Detect which cell encompasses the target text, then output its [X, Y] center coordinate. 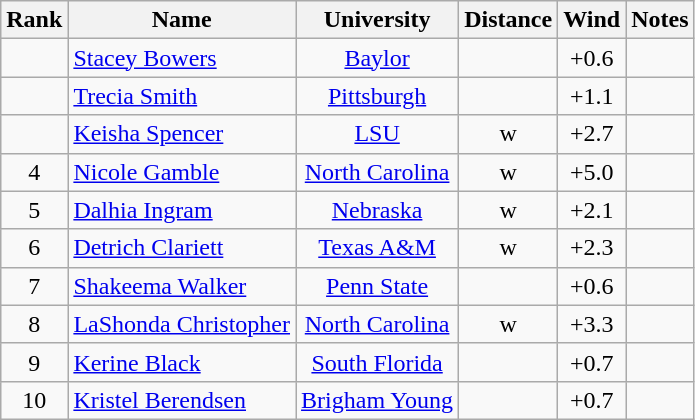
Brigham Young [378, 400]
Wind [592, 20]
Distance [508, 20]
Nicole Gamble [182, 172]
Baylor [378, 58]
4 [34, 172]
Kerine Black [182, 362]
6 [34, 248]
+3.3 [592, 324]
LSU [378, 134]
8 [34, 324]
+5.0 [592, 172]
Name [182, 20]
Notes [660, 20]
South Florida [378, 362]
Shakeema Walker [182, 286]
7 [34, 286]
Stacey Bowers [182, 58]
Dalhia Ingram [182, 210]
Rank [34, 20]
+2.1 [592, 210]
+2.7 [592, 134]
+2.3 [592, 248]
Nebraska [378, 210]
Detrich Clariett [182, 248]
Keisha Spencer [182, 134]
Texas A&M [378, 248]
10 [34, 400]
Kristel Berendsen [182, 400]
LaShonda Christopher [182, 324]
+1.1 [592, 96]
Penn State [378, 286]
5 [34, 210]
9 [34, 362]
Trecia Smith [182, 96]
University [378, 20]
Pittsburgh [378, 96]
